From the cell containing the given text, extract its center point as [x, y] coordinate. 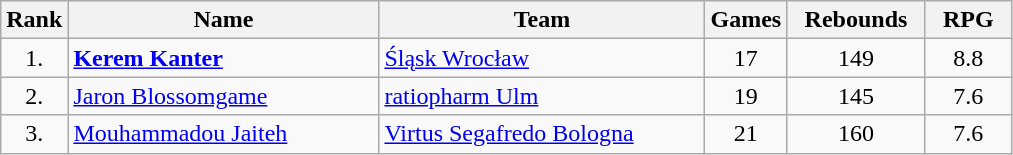
145 [856, 96]
Virtus Segafredo Bologna [542, 134]
Team [542, 20]
21 [746, 134]
3. [34, 134]
Mouhammadou Jaiteh [224, 134]
149 [856, 58]
2. [34, 96]
1. [34, 58]
Jaron Blossomgame [224, 96]
RPG [968, 20]
Games [746, 20]
Rank [34, 20]
Name [224, 20]
8.8 [968, 58]
Rebounds [856, 20]
17 [746, 58]
160 [856, 134]
Śląsk Wrocław [542, 58]
Kerem Kanter [224, 58]
19 [746, 96]
ratiopharm Ulm [542, 96]
